Find where the given text appears and provide that cell's center as (X, Y) coordinate. 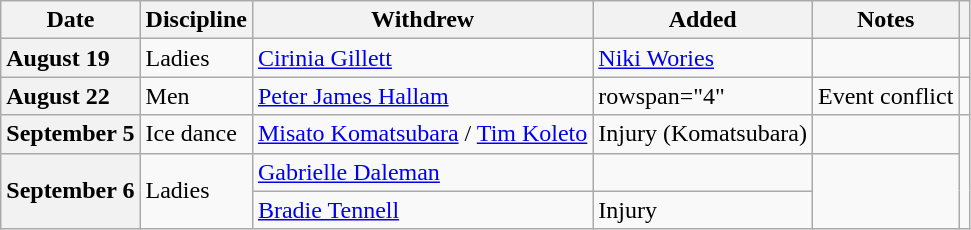
Date (70, 20)
Peter James Hallam (422, 96)
August 22 (70, 96)
Niki Wories (703, 58)
Event conflict (885, 96)
rowspan="4" (703, 96)
Misato Komatsubara / Tim Koleto (422, 134)
Bradie Tennell (422, 210)
Gabrielle Daleman (422, 172)
September 5 (70, 134)
Discipline (196, 20)
Withdrew (422, 20)
September 6 (70, 191)
August 19 (70, 58)
Injury (Komatsubara) (703, 134)
Cirinia Gillett (422, 58)
Ice dance (196, 134)
Injury (703, 210)
Notes (885, 20)
Added (703, 20)
Men (196, 96)
